Detect which cell encompasses the target text, then output its [X, Y] center coordinate. 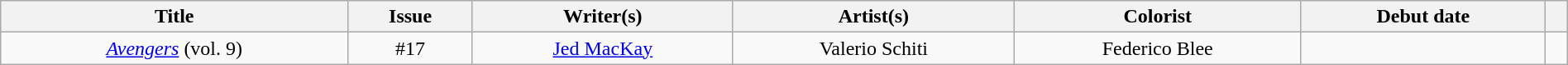
Valerio Schiti [873, 48]
Federico Blee [1158, 48]
Colorist [1158, 17]
#17 [410, 48]
Artist(s) [873, 17]
Writer(s) [602, 17]
Avengers (vol. 9) [174, 48]
Title [174, 17]
Debut date [1423, 17]
Issue [410, 17]
Jed MacKay [602, 48]
